Provide the [x, y] coordinate of the cell's center where the given text is located.  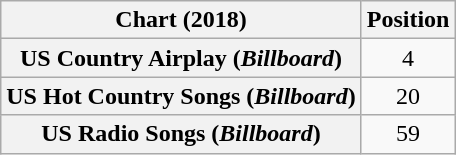
US Hot Country Songs (Billboard) [181, 96]
Chart (2018) [181, 20]
20 [408, 96]
59 [408, 134]
US Radio Songs (Billboard) [181, 134]
Position [408, 20]
4 [408, 58]
US Country Airplay (Billboard) [181, 58]
